For the text-containing cell, return its midpoint in (x, y) coordinate format. 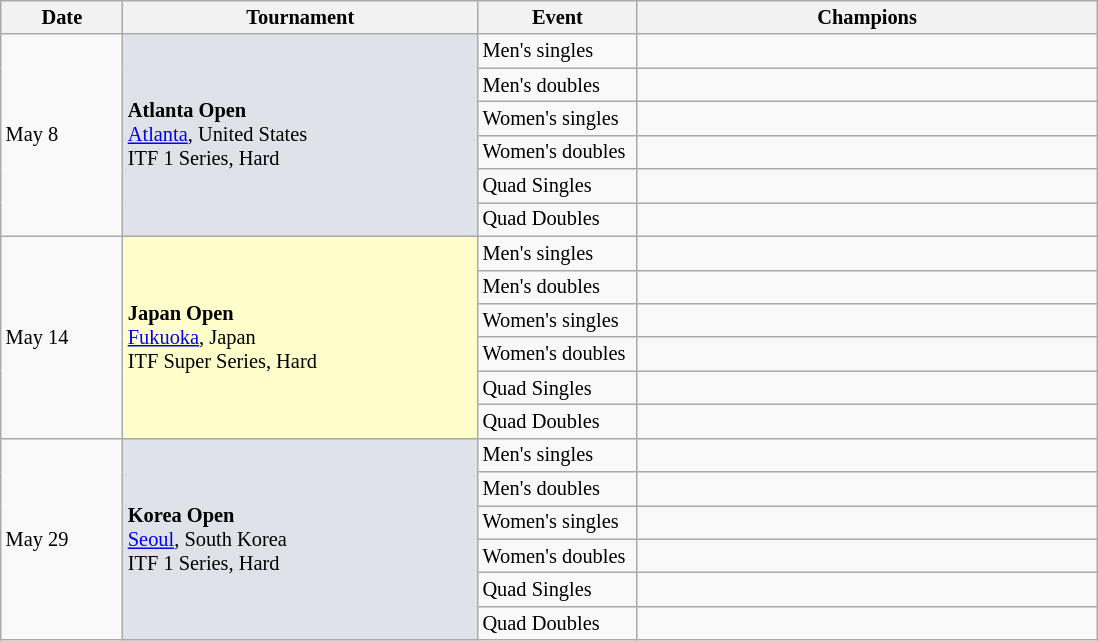
Korea Open Seoul, South KoreaITF 1 Series, Hard (300, 539)
May 8 (62, 135)
Event (558, 17)
Atlanta Open Atlanta, United StatesITF 1 Series, Hard (300, 135)
May 29 (62, 539)
Japan Open Fukuoka, JapanITF Super Series, Hard (300, 337)
Date (62, 17)
Champions (867, 17)
May 14 (62, 337)
Tournament (300, 17)
